Extract the (x, y) coordinate from the center of the cell holding the provided text.  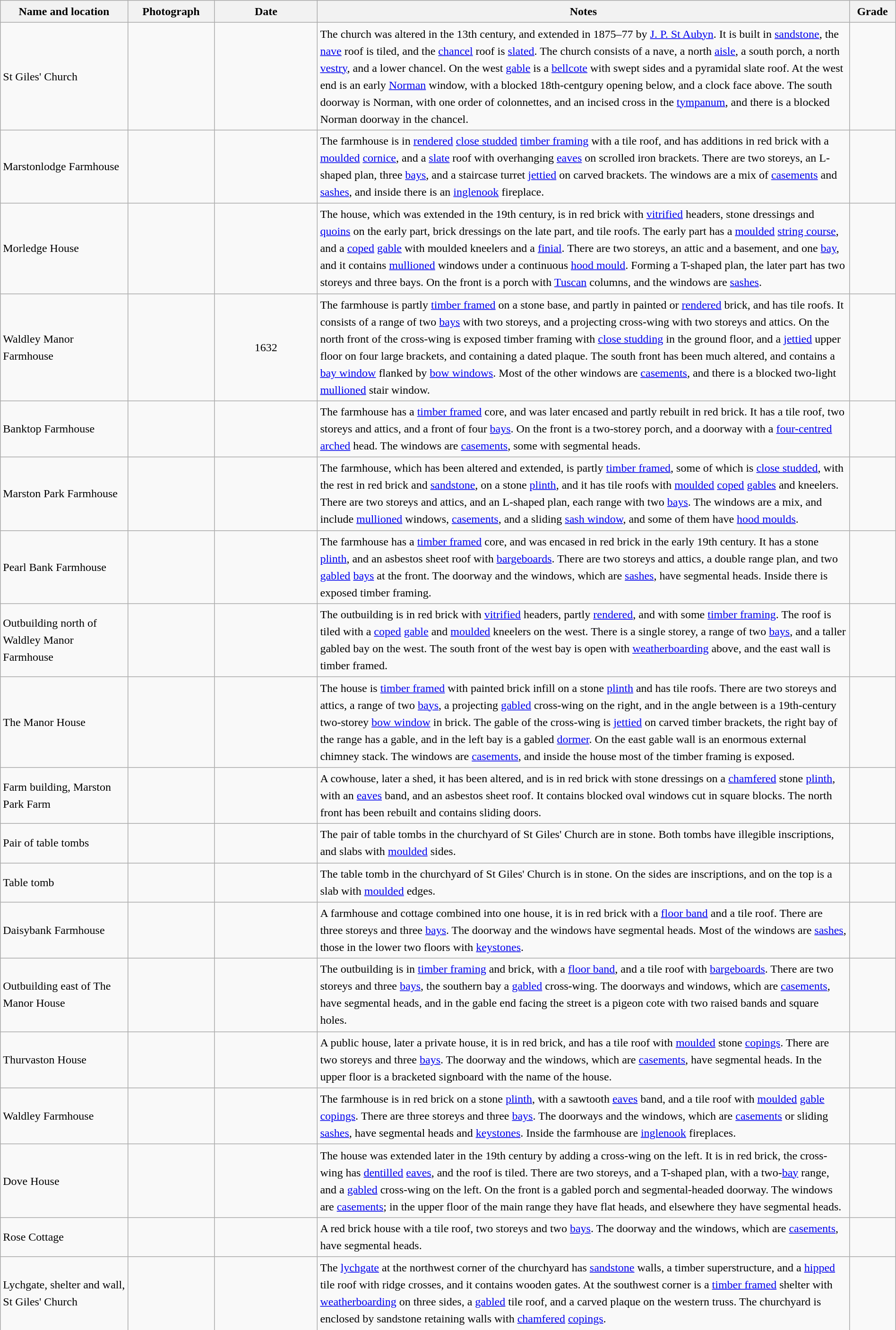
Farm building, Marston Park Farm (64, 795)
Banktop Farmhouse (64, 429)
The pair of table tombs in the churchyard of St Giles' Church are in stone. Both tombs have illegible inscriptions, and slabs with moulded sides. (583, 843)
Marstonlodge Farmhouse (64, 166)
Marston Park Farmhouse (64, 493)
Pair of table tombs (64, 843)
1632 (266, 347)
Name and location (64, 11)
Grade (872, 11)
Date (266, 11)
The table tomb in the churchyard of St Giles' Church is in stone. On the sides are inscriptions, and on the top is a slab with moulded edges. (583, 883)
Table tomb (64, 883)
Notes (583, 11)
Daisybank Farmhouse (64, 930)
Lychgate, shelter and wall,St Giles' Church (64, 1293)
The Manor House (64, 722)
Rose Cottage (64, 1237)
Thurvaston House (64, 1060)
St Giles' Church (64, 77)
Waldley Manor Farmhouse (64, 347)
Waldley Farmhouse (64, 1116)
A red brick house with a tile roof, two storeys and two bays. The doorway and the windows, which are casements, have segmental heads. (583, 1237)
Pearl Bank Farmhouse (64, 567)
Dove House (64, 1181)
Outbuilding north of Waldley Manor Farmhouse (64, 640)
Morledge House (64, 249)
Photograph (171, 11)
Outbuilding east of The Manor House (64, 995)
